Identify which cell holds the provided text, then report its (x, y) central coordinate. 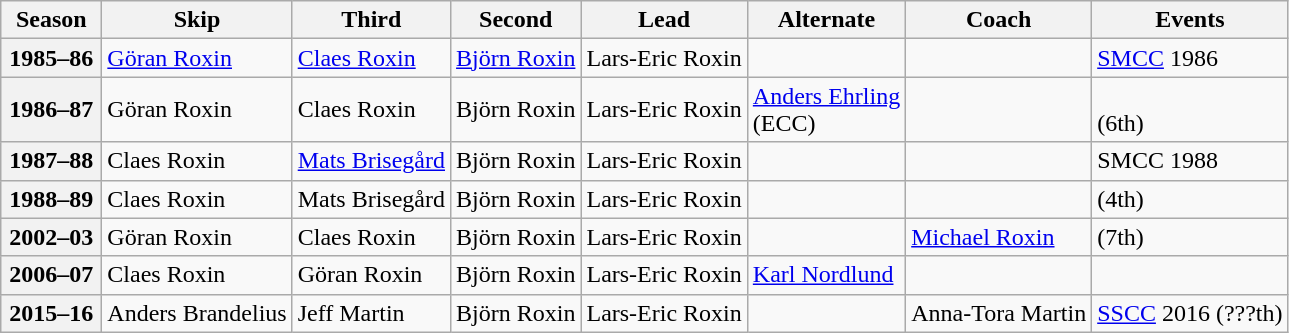
2002–03 (52, 237)
SMCC 1988 (1190, 161)
Michael Roxin (999, 237)
1986–87 (52, 110)
1987–88 (52, 161)
1985–86 (52, 58)
Events (1190, 20)
(4th) (1190, 199)
(7th) (1190, 237)
2015–16 (52, 313)
(6th) (1190, 110)
Jeff Martin (371, 313)
Season (52, 20)
Anders Brandelius (197, 313)
2006–07 (52, 275)
Third (371, 20)
Karl Nordlund (826, 275)
SMCC 1986 (1190, 58)
1988–89 (52, 199)
Anna-Tora Martin (999, 313)
Alternate (826, 20)
Coach (999, 20)
Anders Ehrling(ECC) (826, 110)
SSCC 2016 (???th) (1190, 313)
Lead (664, 20)
Second (516, 20)
Skip (197, 20)
